Return [X, Y] of the center of cell containing provided text 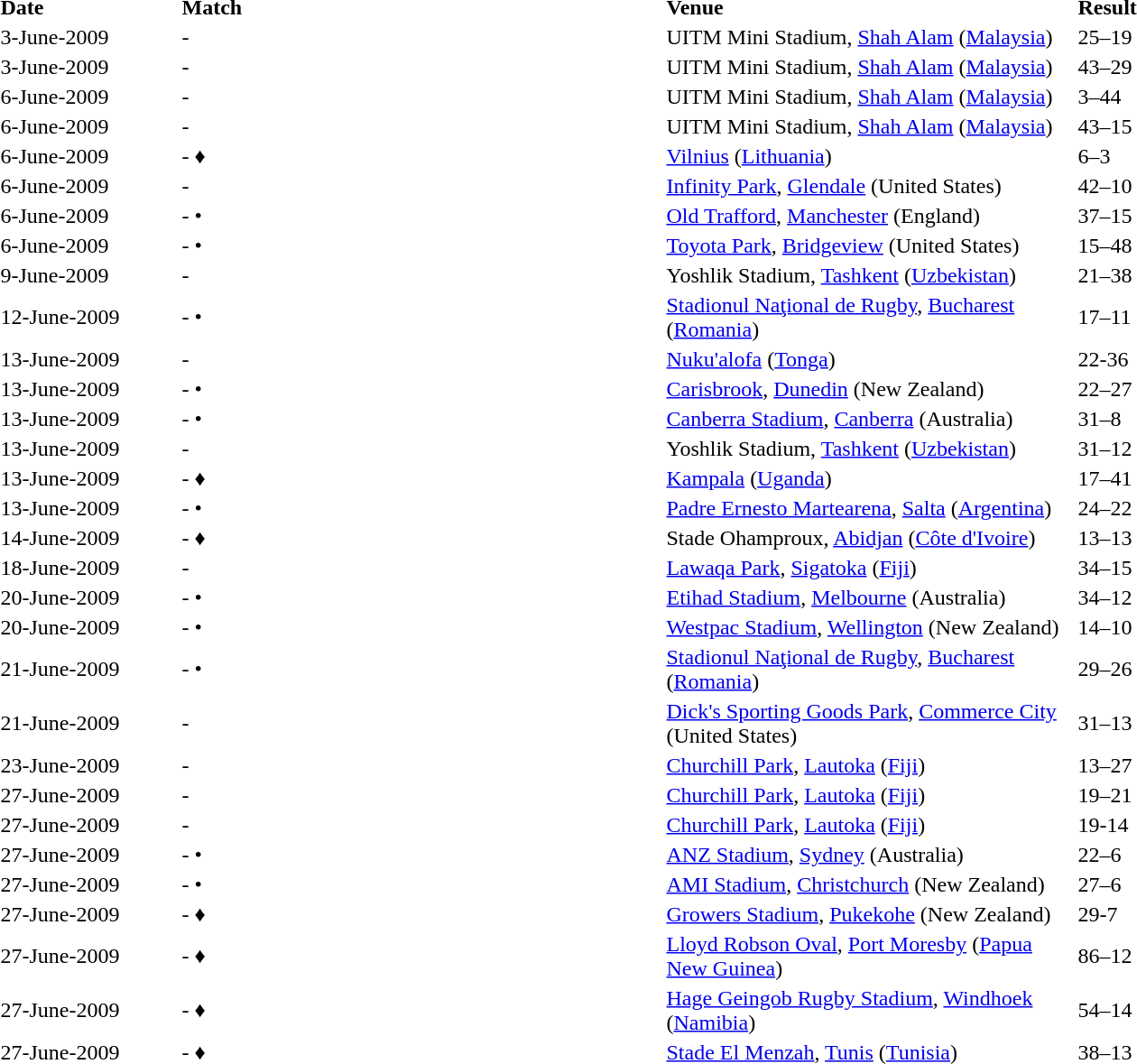
Dick's Sporting Goods Park, Commerce City (United States) [870, 724]
Kampala (Uganda) [870, 478]
AMI Stadium, Christchurch (New Zealand) [870, 884]
Nuku'alofa (Tonga) [870, 359]
Lawaqa Park, Sigatoka (Fiji) [870, 568]
ANZ Stadium, Sydney (Australia) [870, 855]
Carisbrook, Dunedin (New Zealand) [870, 389]
Hage Geingob Rugby Stadium, Windhoek (Namibia) [870, 1011]
Vilnius (Lithuania) [870, 156]
Stade Ohamproux, Abidjan (Côte d'Ivoire) [870, 538]
Lloyd Robson Oval, Port Moresby (Papua New Guinea) [870, 957]
Etihad Stadium, Melbourne (Australia) [870, 597]
Westpac Stadium, Wellington (New Zealand) [870, 627]
Canberra Stadium, Canberra (Australia) [870, 419]
Toyota Park, Bridgeview (United States) [870, 245]
Padre Ernesto Martearena, Salta (Argentina) [870, 508]
Growers Stadium, Pukekohe (New Zealand) [870, 914]
Old Trafford, Manchester (England) [870, 216]
Infinity Park, Glendale (United States) [870, 186]
